Capture the cell that displays the provided text and extract its (x, y) central coordinate. 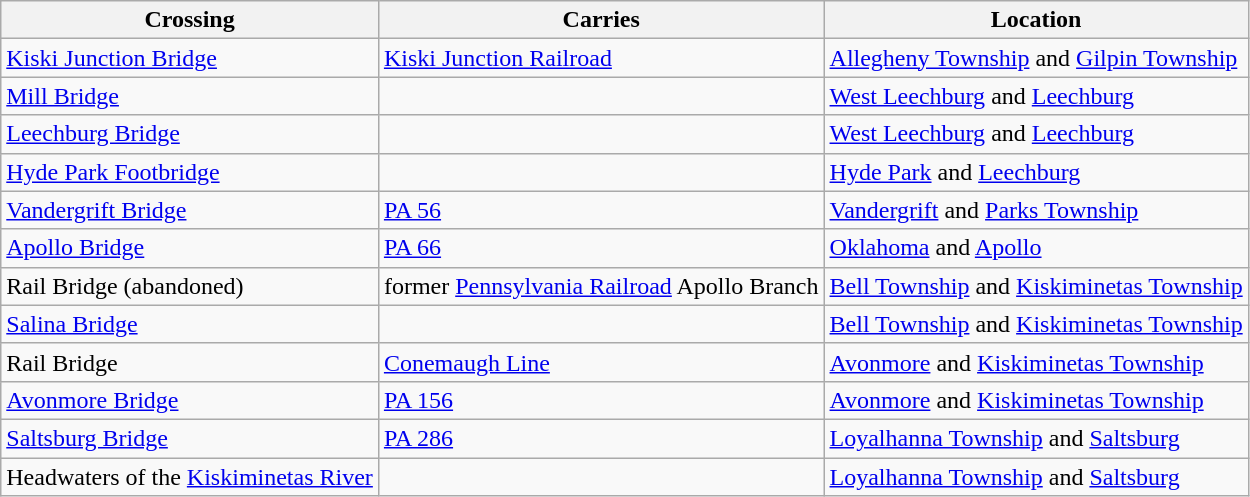
Leechburg Bridge (190, 134)
former Pennsylvania Railroad Apollo Branch (601, 286)
Rail Bridge (abandoned) (190, 286)
PA 66 (601, 248)
Vandergrift Bridge (190, 210)
PA 286 (601, 438)
Hyde Park Footbridge (190, 172)
Salina Bridge (190, 324)
Rail Bridge (190, 362)
Mill Bridge (190, 96)
Apollo Bridge (190, 248)
Oklahoma and Apollo (1036, 248)
Allegheny Township and Gilpin Township (1036, 58)
Saltsburg Bridge (190, 438)
PA 156 (601, 400)
Location (1036, 20)
Headwaters of the Kiskiminetas River (190, 477)
Carries (601, 20)
Crossing (190, 20)
Avonmore Bridge (190, 400)
Hyde Park and Leechburg (1036, 172)
Kiski Junction Railroad (601, 58)
PA 56 (601, 210)
Vandergrift and Parks Township (1036, 210)
Kiski Junction Bridge (190, 58)
Conemaugh Line (601, 362)
